Find where the given text appears and provide that cell's center as (x, y) coordinate. 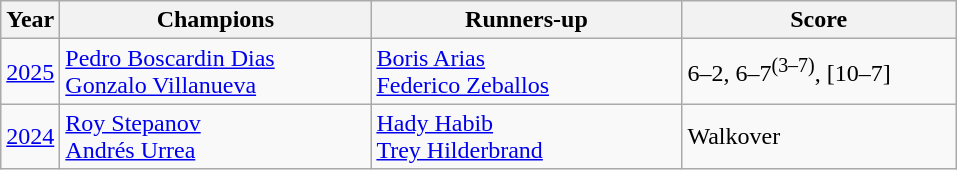
Hady Habib Trey Hilderbrand (526, 136)
Runners-up (526, 20)
2025 (30, 72)
Boris Arias Federico Zeballos (526, 72)
2024 (30, 136)
Pedro Boscardin Dias Gonzalo Villanueva (216, 72)
Walkover (819, 136)
Year (30, 20)
Champions (216, 20)
Roy Stepanov Andrés Urrea (216, 136)
6–2, 6–7(3–7), [10–7] (819, 72)
Score (819, 20)
